Search for the cell housing the specified text and yield its (X, Y) center coordinate. 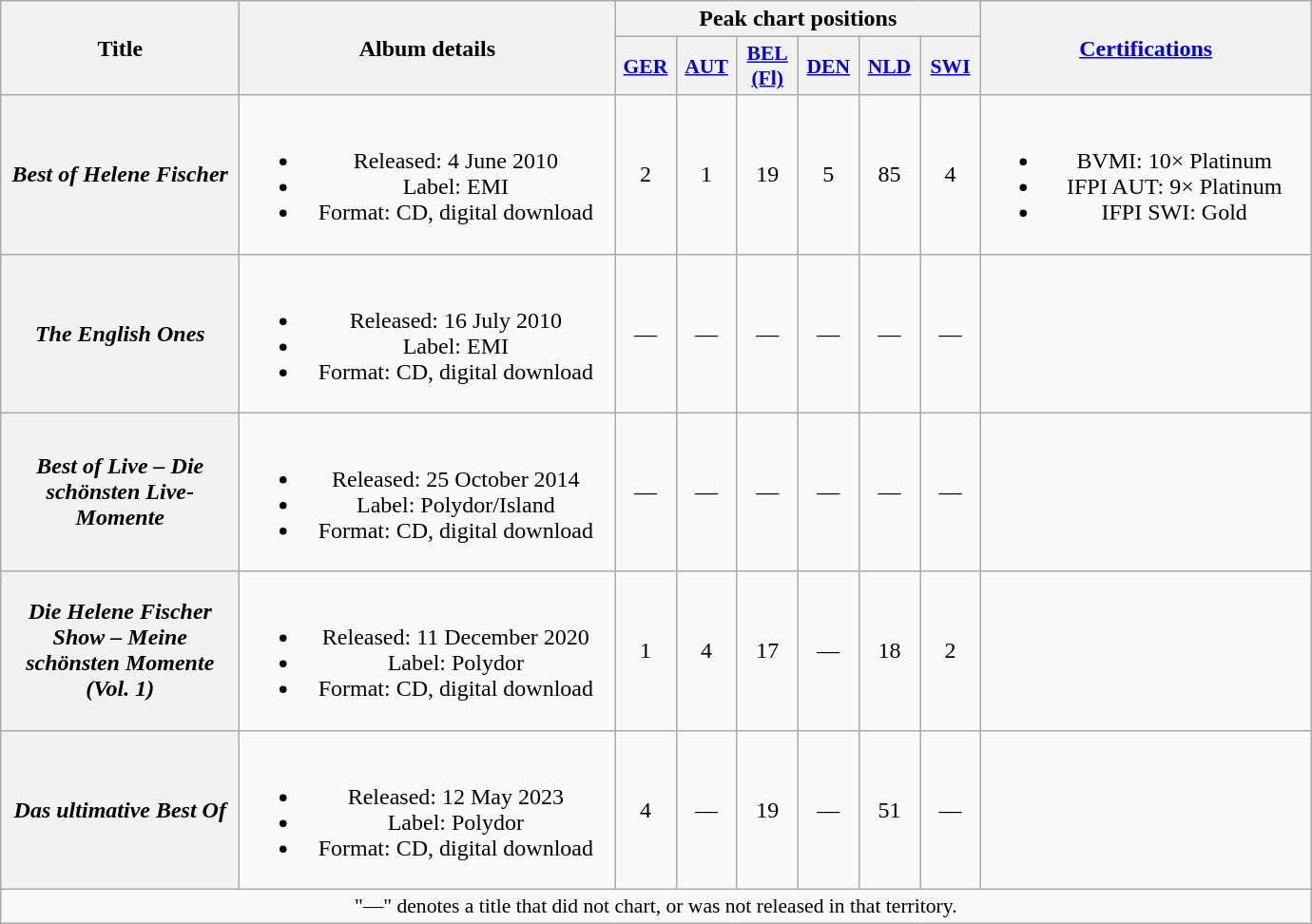
AUT (706, 67)
The English Ones (120, 333)
Best of Live – Die schönsten Live-Momente (120, 492)
Title (120, 48)
Released: 25 October 2014Label: Polydor/IslandFormat: CD, digital download (428, 492)
"—" denotes a title that did not chart, or was not released in that territory. (656, 906)
DEN (828, 67)
Best of Helene Fischer (120, 175)
NLD (889, 67)
Certifications (1147, 48)
17 (767, 650)
Das ultimative Best Of (120, 810)
85 (889, 175)
Album details (428, 48)
BVMI: 10× PlatinumIFPI AUT: 9× PlatinumIFPI SWI: Gold (1147, 175)
GER (646, 67)
5 (828, 175)
Released: 11 December 2020Label: PolydorFormat: CD, digital download (428, 650)
18 (889, 650)
51 (889, 810)
Released: 16 July 2010Label: EMIFormat: CD, digital download (428, 333)
BEL(Fl) (767, 67)
Peak chart positions (799, 19)
Released: 12 May 2023Label: PolydorFormat: CD, digital download (428, 810)
Released: 4 June 2010Label: EMIFormat: CD, digital download (428, 175)
Die Helene Fischer Show – Meine schönsten Momente (Vol. 1) (120, 650)
SWI (951, 67)
